Pinpoint the cell where the given text exists, returning its (x, y) midpoint coordinate. 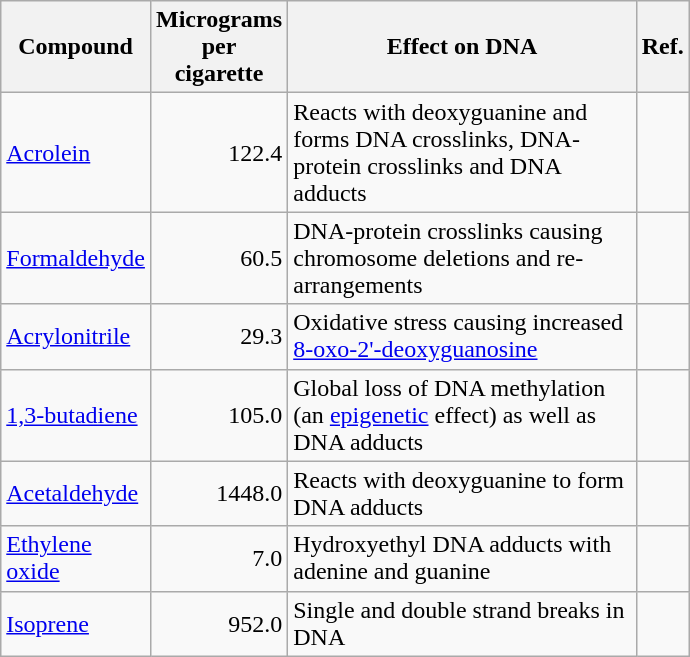
Hydroxyethyl DNA adducts with adenine and guanine (462, 558)
Oxidative stress causing increased 8-oxo-2'-deoxyguanosine (462, 336)
Compound (76, 47)
105.0 (218, 415)
Acrylonitrile (76, 336)
Formaldehyde (76, 258)
Single and double strand breaks in DNA (462, 624)
DNA-protein crosslinks causing chromosome deletions and re-arrangements (462, 258)
7.0 (218, 558)
Reacts with deoxyguanine to form DNA adducts (462, 494)
952.0 (218, 624)
Acrolein (76, 152)
Ethylene oxide (76, 558)
122.4 (218, 152)
Reacts with deoxyguanine and forms DNA crosslinks, DNA-protein crosslinks and DNA adducts (462, 152)
60.5 (218, 258)
Global loss of DNA methylation (an epigenetic effect) as well as DNA adducts (462, 415)
Effect on DNA (462, 47)
Micrograms per cigarette (218, 47)
Isoprene (76, 624)
Ref. (662, 47)
1448.0 (218, 494)
29.3 (218, 336)
Acetaldehyde (76, 494)
1,3-butadiene (76, 415)
